Output the (X, Y) coordinate of the center of the cell containing the given text.  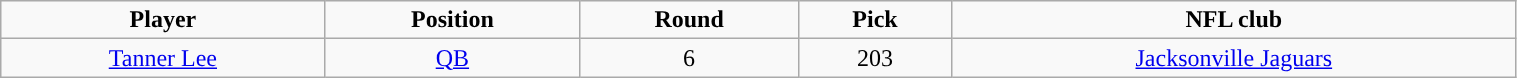
NFL club (1234, 20)
QB (452, 58)
Pick (874, 20)
Tanner Lee (163, 58)
203 (874, 58)
Round (690, 20)
Position (452, 20)
Jacksonville Jaguars (1234, 58)
Player (163, 20)
6 (690, 58)
